Locate the cell with the specified text and output its (X, Y) center coordinate. 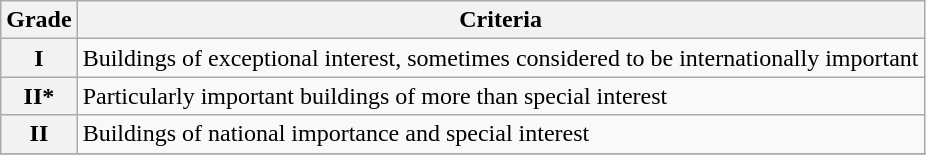
II* (39, 96)
Criteria (500, 20)
Buildings of national importance and special interest (500, 134)
I (39, 58)
II (39, 134)
Grade (39, 20)
Buildings of exceptional interest, sometimes considered to be internationally important (500, 58)
Particularly important buildings of more than special interest (500, 96)
